Find where the given text appears and provide that cell's center as [x, y] coordinate. 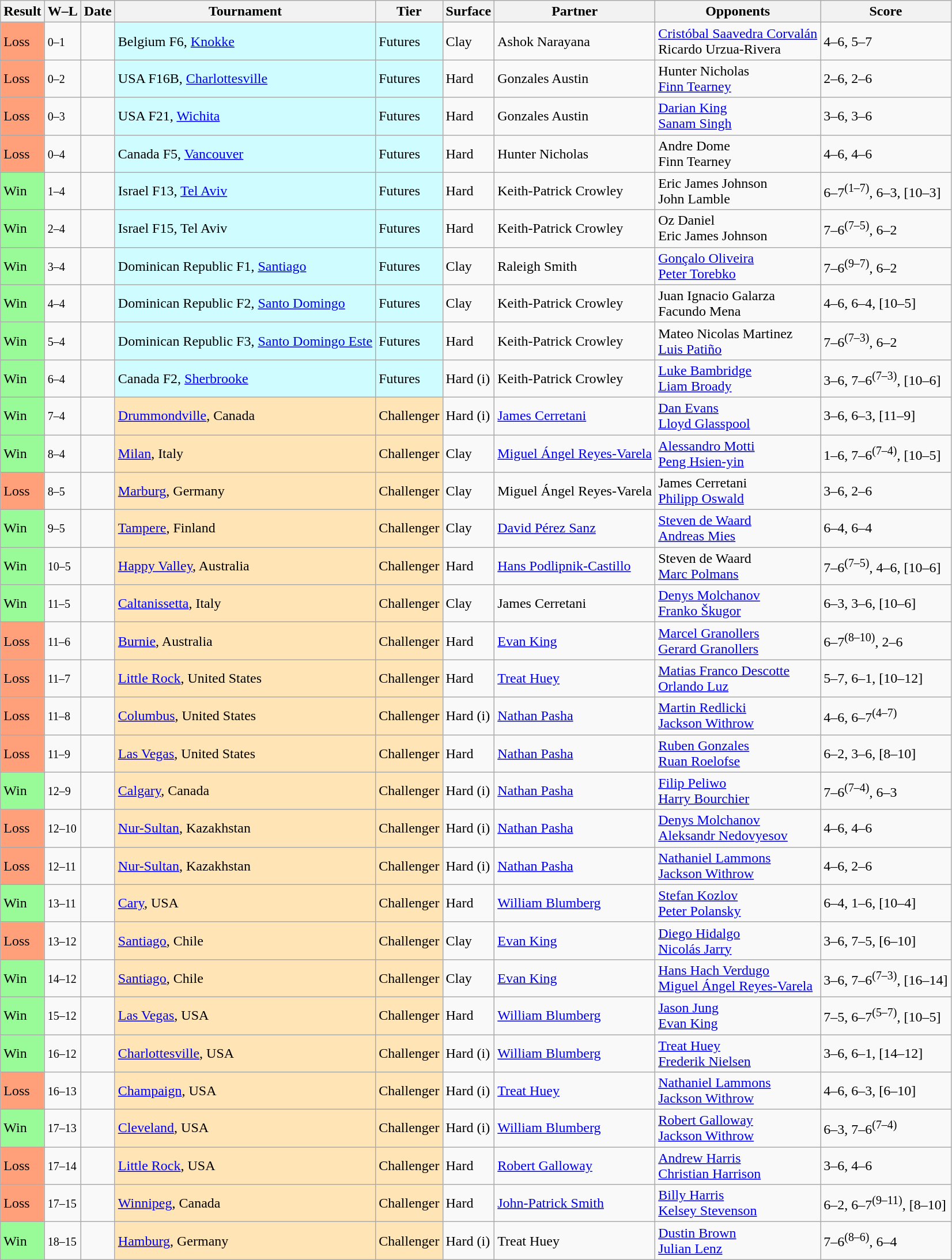
Winnipeg, Canada [245, 1203]
4–6, 6–3, [6–10] [886, 1091]
Billy Harris Kelsey Stevenson [738, 1203]
0–4 [62, 153]
Dominican Republic F1, Santiago [245, 266]
3–6, 2–6 [886, 491]
Robert Galloway Jackson Withrow [738, 1128]
Ashok Narayana [575, 41]
Partner [575, 12]
Dominican Republic F2, Santo Domingo [245, 303]
14–12 [62, 978]
Happy Valley, Australia [245, 566]
Hamburg, Germany [245, 1241]
6–2, 6–7(9–11), [8–10] [886, 1203]
Israel F13, Tel Aviv [245, 191]
Las Vegas, United States [245, 754]
Alessandro Motti Peng Hsien-yin [738, 453]
Steven de Waard Andreas Mies [738, 529]
Canada F5, Vancouver [245, 153]
7–4 [62, 416]
Jason Jung Evan King [738, 1015]
Israel F15, Tel Aviv [245, 228]
Raleigh Smith [575, 266]
7–6(7–4), 6–3 [886, 790]
6–2, 3–6, [8–10] [886, 754]
Hans Podlipnik-Castillo [575, 566]
9–5 [62, 529]
0–3 [62, 116]
Luke Bambridge Liam Broady [738, 378]
8–5 [62, 491]
Denys Molchanov Aleksandr Nedovyesov [738, 828]
1–4 [62, 191]
Steven de Waard Marc Polmans [738, 566]
Martin Redlicki Jackson Withrow [738, 716]
Andre Dome Finn Tearney [738, 153]
7–6(8–6), 6–4 [886, 1241]
Las Vegas, USA [245, 1015]
James Cerretani Philipp Oswald [738, 491]
Columbus, United States [245, 716]
4–6, 2–6 [886, 865]
Denys Molchanov Franko Škugor [738, 604]
Opponents [738, 12]
Cristóbal Saavedra Corvalán Ricardo Urzua-Rivera [738, 41]
Oz Daniel Eric James Johnson [738, 228]
6–3, 3–6, [10–6] [886, 604]
17–13 [62, 1128]
12–11 [62, 865]
Caltanissetta, Italy [245, 604]
7–6(7–5), 6–2 [886, 228]
W–L [62, 12]
Diego Hidalgo Nicolás Jarry [738, 940]
Surface [469, 12]
12–9 [62, 790]
13–11 [62, 903]
16–12 [62, 1053]
6–4, 6–4 [886, 529]
18–15 [62, 1241]
Stefan Kozlov Peter Polansky [738, 903]
Date [98, 12]
3–6, 6–1, [14–12] [886, 1053]
Juan Ignacio Galarza Facundo Mena [738, 303]
Eric James Johnson John Lamble [738, 191]
Belgium F6, Knokke [245, 41]
17–14 [62, 1166]
Marburg, Germany [245, 491]
Charlottesville, USA [245, 1053]
12–10 [62, 828]
7–6(7–5), 4–6, [10–6] [886, 566]
Ruben Gonzales Ruan Roelofse [738, 754]
5–7, 6–1, [10–12] [886, 679]
Hans Hach Verdugo Miguel Ángel Reyes-Varela [738, 978]
USA F21, Wichita [245, 116]
4–6, 5–7 [886, 41]
17–15 [62, 1203]
Calgary, Canada [245, 790]
6–3, 7–6(7–4) [886, 1128]
11–5 [62, 604]
3–6, 7–5, [6–10] [886, 940]
Result [22, 12]
15–12 [62, 1015]
4–6, 6–7(4–7) [886, 716]
4–4 [62, 303]
Dominican Republic F3, Santo Domingo Este [245, 341]
6–7(1–7), 6–3, [10–3] [886, 191]
11–6 [62, 641]
Little Rock, United States [245, 679]
3–6, 6–3, [11–9] [886, 416]
10–5 [62, 566]
Cary, USA [245, 903]
4–6, 6–4, [10–5] [886, 303]
David Pérez Sanz [575, 529]
8–4 [62, 453]
Score [886, 12]
13–12 [62, 940]
Filip Peliwo Harry Bourchier [738, 790]
Cleveland, USA [245, 1128]
0–1 [62, 41]
Gonçalo Oliveira Peter Torebko [738, 266]
3–6, 3–6 [886, 116]
3–6, 7–6(7–3), [16–14] [886, 978]
6–7(8–10), 2–6 [886, 641]
Andrew Harris Christian Harrison [738, 1166]
2–4 [62, 228]
John-Patrick Smith [575, 1203]
5–4 [62, 341]
Mateo Nicolas Martinez Luis Patiño [738, 341]
11–8 [62, 716]
Hunter Nicholas [575, 153]
Robert Galloway [575, 1166]
USA F16B, Charlottesville [245, 78]
Burnie, Australia [245, 641]
11–9 [62, 754]
7–6(7–3), 6–2 [886, 341]
Little Rock, USA [245, 1166]
Matias Franco Descotte Orlando Luz [738, 679]
16–13 [62, 1091]
6–4, 1–6, [10–4] [886, 903]
0–2 [62, 78]
Tampere, Finland [245, 529]
Tournament [245, 12]
Treat Huey Frederik Nielsen [738, 1053]
3–6, 4–6 [886, 1166]
3–4 [62, 266]
6–4 [62, 378]
Tier [409, 12]
7–5, 6–7(5–7), [10–5] [886, 1015]
Milan, Italy [245, 453]
7–6(9–7), 6–2 [886, 266]
1–6, 7–6(7–4), [10–5] [886, 453]
Hunter Nicholas Finn Tearney [738, 78]
Darian King Sanam Singh [738, 116]
2–6, 2–6 [886, 78]
Dustin Brown Julian Lenz [738, 1241]
3–6, 7–6(7–3), [10–6] [886, 378]
Marcel Granollers Gerard Granollers [738, 641]
Canada F2, Sherbrooke [245, 378]
11–7 [62, 679]
Drummondville, Canada [245, 416]
Dan Evans Lloyd Glasspool [738, 416]
Champaign, USA [245, 1091]
